Return [x, y] of the center of cell containing provided text 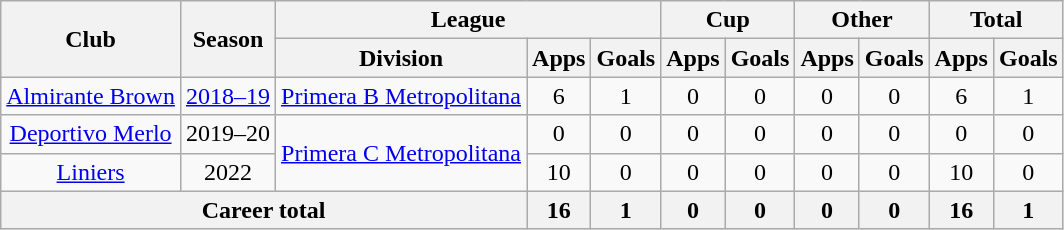
2019–20 [228, 134]
Club [91, 39]
Liniers [91, 172]
Almirante Brown [91, 96]
Career total [264, 210]
Primera B Metropolitana [402, 96]
2018–19 [228, 96]
Division [402, 58]
2022 [228, 172]
Other [862, 20]
Deportivo Merlo [91, 134]
Season [228, 39]
Total [996, 20]
Cup [728, 20]
League [468, 20]
Primera C Metropolitana [402, 153]
